Locate the cell with the specified text and output its (x, y) center coordinate. 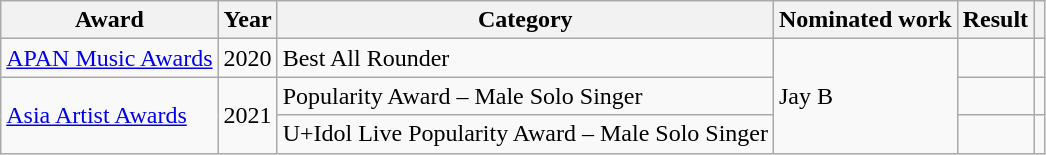
2020 (248, 58)
Best All Rounder (525, 58)
Jay B (865, 96)
U+Idol Live Popularity Award – Male Solo Singer (525, 134)
Result (995, 20)
APAN Music Awards (110, 58)
Category (525, 20)
2021 (248, 115)
Asia Artist Awards (110, 115)
Award (110, 20)
Nominated work (865, 20)
Popularity Award – Male Solo Singer (525, 96)
Year (248, 20)
